Capture the cell that displays the provided text and extract its (x, y) central coordinate. 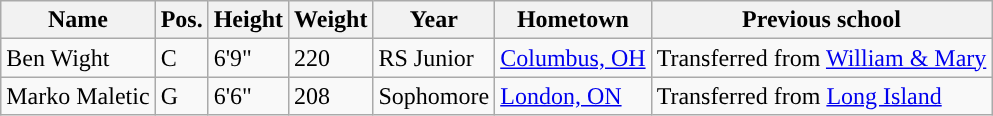
RS Junior (434, 58)
Previous school (822, 20)
208 (331, 96)
6'6" (248, 96)
G (182, 96)
220 (331, 58)
Marko Maletic (78, 96)
Columbus, OH (573, 58)
C (182, 58)
Sophomore (434, 96)
Hometown (573, 20)
Transferred from Long Island (822, 96)
London, ON (573, 96)
Height (248, 20)
Weight (331, 20)
Pos. (182, 20)
Year (434, 20)
6'9" (248, 58)
Ben Wight (78, 58)
Name (78, 20)
Transferred from William & Mary (822, 58)
